Capture the cell that displays the provided text and extract its (x, y) central coordinate. 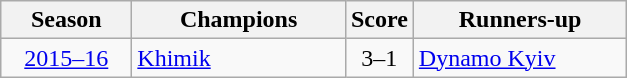
Champions (239, 20)
2015–16 (66, 58)
Dynamo Kyiv (520, 58)
Score (379, 20)
Khimik (239, 58)
Season (66, 20)
3–1 (379, 58)
Runners-up (520, 20)
